Provide the (x, y) coordinate of the cell's center where the given text is located.  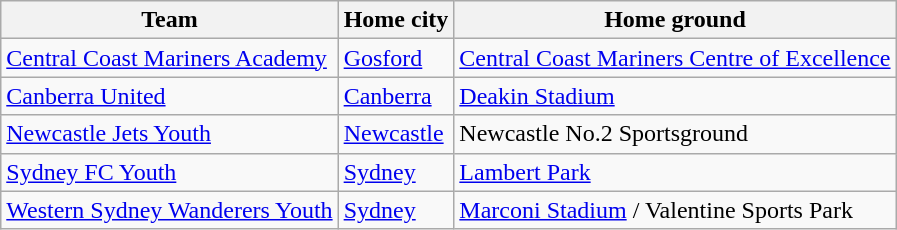
Home ground (675, 20)
Marconi Stadium / Valentine Sports Park (675, 210)
Canberra (396, 96)
Deakin Stadium (675, 96)
Sydney FC Youth (170, 172)
Newcastle No.2 Sportsground (675, 134)
Lambert Park (675, 172)
Home city (396, 20)
Gosford (396, 58)
Western Sydney Wanderers Youth (170, 210)
Newcastle Jets Youth (170, 134)
Canberra United (170, 96)
Newcastle (396, 134)
Team (170, 20)
Central Coast Mariners Centre of Excellence (675, 58)
Central Coast Mariners Academy (170, 58)
